Pinpoint the cell where the given text exists, returning its (X, Y) midpoint coordinate. 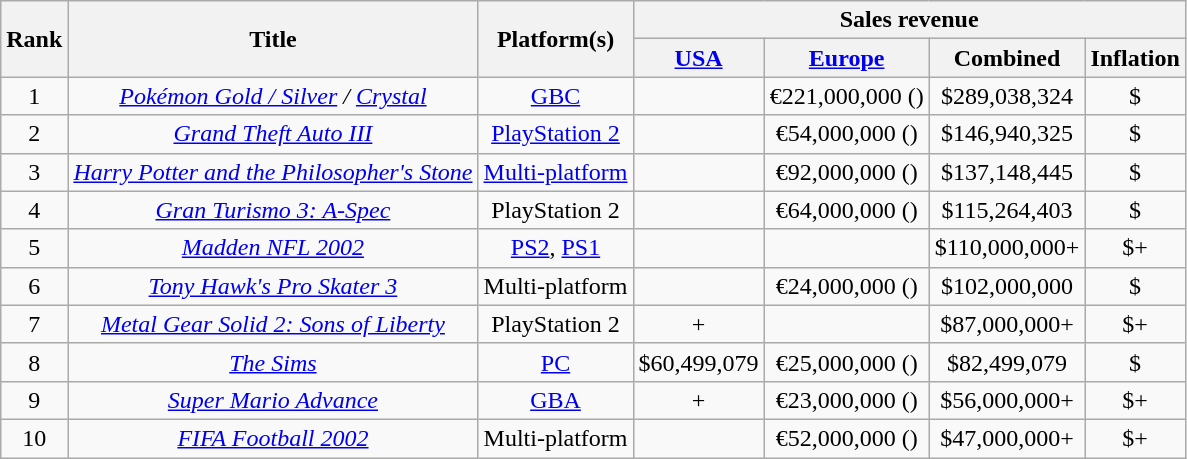
3 (34, 172)
Super Mario Advance (273, 400)
$60,499,079 (698, 362)
Rank (34, 39)
€64,000,000 () (846, 210)
€54,000,000 () (846, 134)
€92,000,000 () (846, 172)
1 (34, 96)
GBA (556, 400)
7 (34, 324)
Inflation (1135, 58)
€24,000,000 () (846, 286)
PC (556, 362)
Gran Turismo 3: A-Spec (273, 210)
$56,000,000+ (1007, 400)
Title (273, 39)
6 (34, 286)
Sales revenue (909, 20)
$115,264,403 (1007, 210)
Europe (846, 58)
$47,000,000+ (1007, 438)
€52,000,000 () (846, 438)
$146,940,325 (1007, 134)
$82,499,079 (1007, 362)
Madden NFL 2002 (273, 248)
9 (34, 400)
$137,148,445 (1007, 172)
$110,000,000+ (1007, 248)
4 (34, 210)
€23,000,000 () (846, 400)
USA (698, 58)
$87,000,000+ (1007, 324)
€221,000,000 () (846, 96)
Grand Theft Auto III (273, 134)
Platform(s) (556, 39)
GBC (556, 96)
$102,000,000 (1007, 286)
$289,038,324 (1007, 96)
8 (34, 362)
€25,000,000 () (846, 362)
Combined (1007, 58)
The Sims (273, 362)
10 (34, 438)
Pokémon Gold / Silver / Crystal (273, 96)
Harry Potter and the Philosopher's Stone (273, 172)
FIFA Football 2002 (273, 438)
5 (34, 248)
2 (34, 134)
Tony Hawk's Pro Skater 3 (273, 286)
Metal Gear Solid 2: Sons of Liberty (273, 324)
PS2, PS1 (556, 248)
